Provide the [x, y] coordinate of the cell's center where the given text is located.  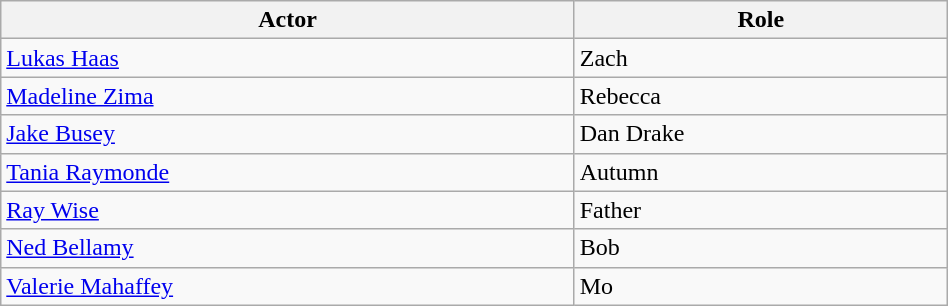
Mo [760, 286]
Role [760, 20]
Ned Bellamy [288, 248]
Ray Wise [288, 210]
Father [760, 210]
Tania Raymonde [288, 172]
Zach [760, 58]
Actor [288, 20]
Lukas Haas [288, 58]
Jake Busey [288, 134]
Rebecca [760, 96]
Valerie Mahaffey [288, 286]
Dan Drake [760, 134]
Bob [760, 248]
Autumn [760, 172]
Madeline Zima [288, 96]
